Search for the cell housing the specified text and yield its (X, Y) center coordinate. 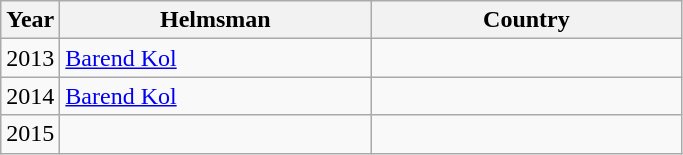
Country (526, 20)
2015 (30, 134)
2014 (30, 96)
Year (30, 20)
2013 (30, 58)
Helmsman (216, 20)
